Locate the cell with the specified text and output its [x, y] center coordinate. 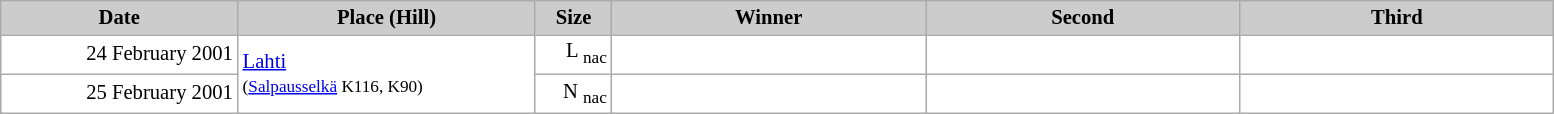
Date [120, 17]
Winner [769, 17]
25 February 2001 [120, 94]
Size [573, 17]
Place (Hill) [387, 17]
L nac [573, 54]
Third [1397, 17]
24 February 2001 [120, 54]
N nac [573, 94]
Second [1083, 17]
Lahti(Salpausselkä K116, K90) [387, 74]
